Capture the cell that displays the provided text and extract its (X, Y) central coordinate. 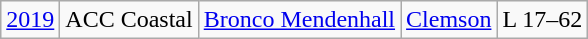
Bronco Mendenhall (299, 20)
2019 (30, 20)
Clemson (449, 20)
L 17–62 (542, 20)
ACC Coastal (129, 20)
